Capture the cell that displays the provided text and extract its [X, Y] central coordinate. 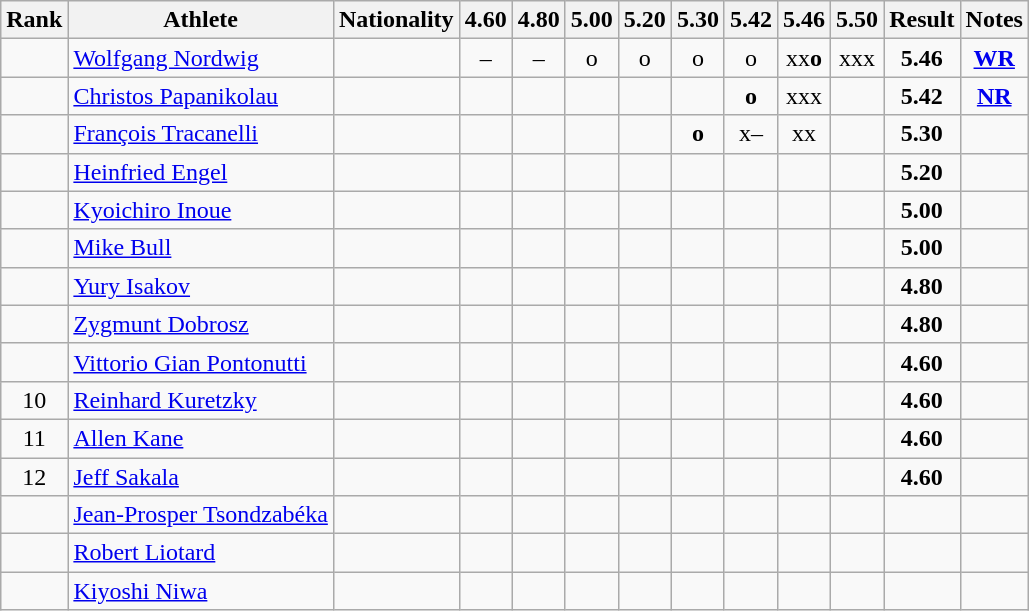
5.50 [858, 20]
Mike Bull [201, 248]
Zygmunt Dobrosz [201, 324]
Athlete [201, 20]
x– [750, 134]
Robert Liotard [201, 553]
Allen Kane [201, 438]
WR [994, 58]
Rank [34, 20]
Notes [994, 20]
Heinfried Engel [201, 172]
Wolfgang Nordwig [201, 58]
Christos Papanikolau [201, 96]
11 [34, 438]
François Tracanelli [201, 134]
xx [804, 134]
Jean-Prosper Tsondzabéka [201, 515]
xxo [804, 58]
Nationality [396, 20]
NR [994, 96]
12 [34, 477]
Jeff Sakala [201, 477]
Kyoichiro Inoue [201, 210]
Yury Isakov [201, 286]
Reinhard Kuretzky [201, 400]
Kiyoshi Niwa [201, 591]
10 [34, 400]
Vittorio Gian Pontonutti [201, 362]
Result [922, 20]
